Output the (x, y) coordinate of the center of the cell containing the given text.  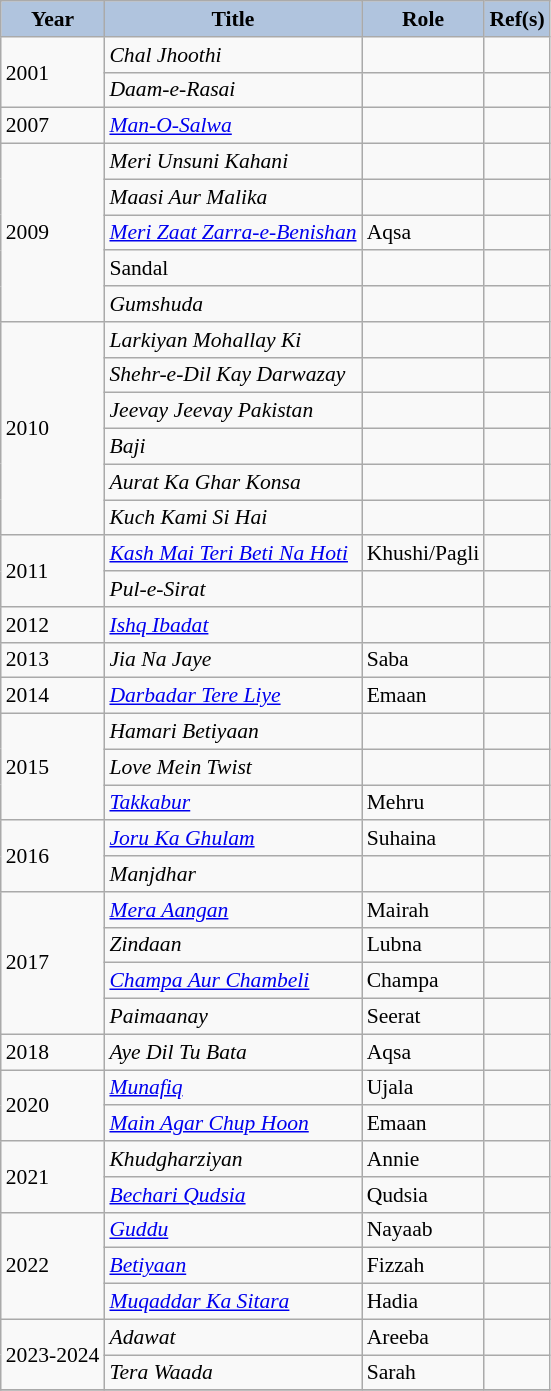
Daam-e-Rasai (232, 90)
Zindaan (232, 945)
Seerat (424, 1017)
Mairah (424, 910)
Joru Ka Ghulam (232, 839)
Role (424, 19)
Nayaab (424, 1230)
Munafiq (232, 1088)
2013 (53, 660)
2023-2024 (53, 1354)
Baji (232, 447)
Kash Mai Teri Beti Na Hoti (232, 554)
Fizzah (424, 1266)
Muqaddar Ka Sitara (232, 1302)
Kuch Kami Si Hai (232, 518)
Khushi/Pagli (424, 554)
Manjdhar (232, 874)
Sarah (424, 1373)
Aye Dil Tu Bata (232, 1052)
Love Mein Twist (232, 767)
Ishq Ibadat (232, 625)
Guddu (232, 1230)
Sandal (232, 269)
2010 (53, 429)
Khudgharziyan (232, 1159)
2009 (53, 233)
Qudsia (424, 1195)
Gumshuda (232, 304)
2007 (53, 126)
2001 (53, 72)
Ujala (424, 1088)
2018 (53, 1052)
2020 (53, 1106)
Champa (424, 981)
2016 (53, 856)
Aurat Ka Ghar Konsa (232, 482)
2014 (53, 696)
Title (232, 19)
Shehr-e-Dil Kay Darwazay (232, 375)
Hamari Betiyaan (232, 732)
Maasi Aur Malika (232, 197)
Hadia (424, 1302)
Meri Unsuni Kahani (232, 162)
Meri Zaat Zarra-e-Benishan (232, 233)
Betiyaan (232, 1266)
Mera Aangan (232, 910)
Mehru (424, 803)
Man-O-Salwa (232, 126)
Main Agar Chup Hoon (232, 1124)
Jia Na Jaye (232, 660)
Ref(s) (516, 19)
2011 (53, 572)
Takkabur (232, 803)
Adawat (232, 1337)
Saba (424, 660)
Larkiyan Mohallay Ki (232, 340)
Bechari Qudsia (232, 1195)
2012 (53, 625)
Suhaina (424, 839)
Areeba (424, 1337)
2017 (53, 963)
Paimaanay (232, 1017)
Pul-e-Sirat (232, 589)
Year (53, 19)
Lubna (424, 945)
2015 (53, 768)
Darbadar Tere Liye (232, 696)
Tera Waada (232, 1373)
2022 (53, 1266)
Champa Aur Chambeli (232, 981)
Jeevay Jeevay Pakistan (232, 411)
2021 (53, 1176)
Annie (424, 1159)
Chal Jhoothi (232, 55)
